Find where the given text appears and provide that cell's center as (X, Y) coordinate. 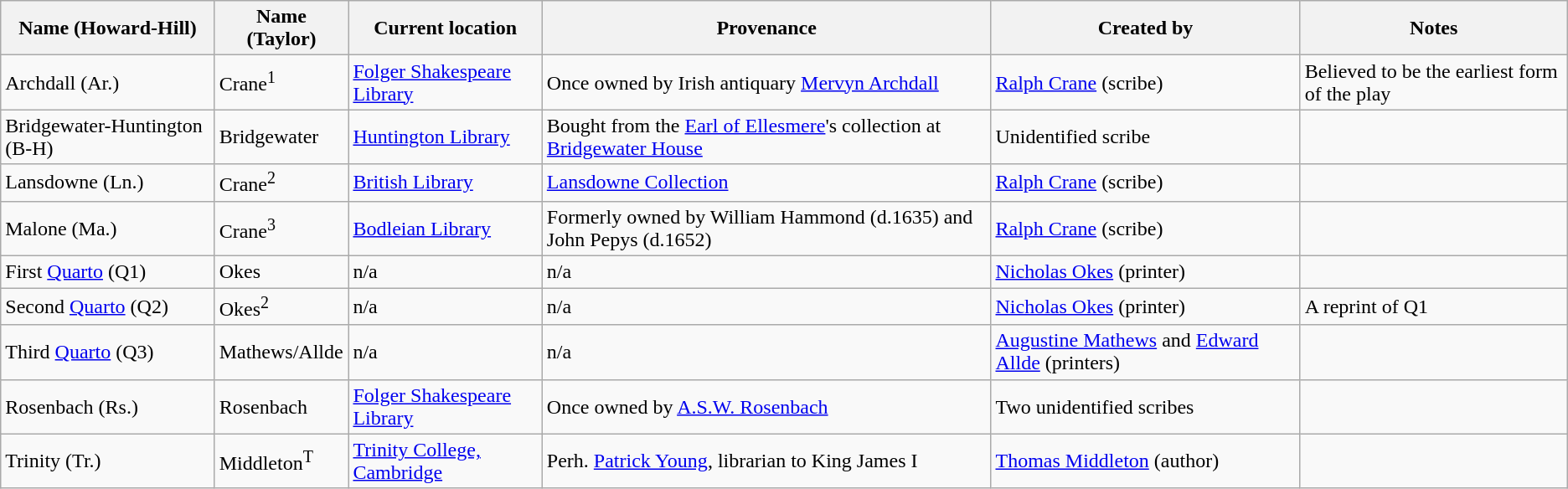
Rosenbach (281, 407)
Crane2 (281, 183)
Once owned by A.S.W. Rosenbach (766, 407)
Unidentified scribe (1146, 137)
Provenance (766, 28)
Current location (446, 28)
Lansdowne Collection (766, 183)
Crane3 (281, 228)
Once owned by Irish antiquary Mervyn Archdall (766, 82)
Okes2 (281, 306)
Mathews/Allde (281, 352)
Trinity College, Cambridge (446, 461)
British Library (446, 183)
Augustine Mathews and Edward Allde (printers) (1146, 352)
Thomas Middleton (author) (1146, 461)
Rosenbach (Rs.) (107, 407)
A reprint of Q1 (1434, 306)
Second Quarto (Q2) (107, 306)
Believed to be the earliest form of the play (1434, 82)
MiddletonT (281, 461)
Two unidentified scribes (1146, 407)
Huntington Library (446, 137)
Bridgewater-Huntington (B-H) (107, 137)
Crane1 (281, 82)
Bought from the Earl of Ellesmere's collection at Bridgewater House (766, 137)
Archdall (Ar.) (107, 82)
First Quarto (Q1) (107, 272)
Formerly owned by William Hammond (d.1635) and John Pepys (d.1652) (766, 228)
Bodleian Library (446, 228)
Okes (281, 272)
Third Quarto (Q3) (107, 352)
Name (Taylor) (281, 28)
Notes (1434, 28)
Perh. Patrick Young, librarian to King James I (766, 461)
Bridgewater (281, 137)
Created by (1146, 28)
Malone (Ma.) (107, 228)
Name (Howard-Hill) (107, 28)
Trinity (Tr.) (107, 461)
Lansdowne (Ln.) (107, 183)
